From the cell containing the given text, extract its center point as (x, y) coordinate. 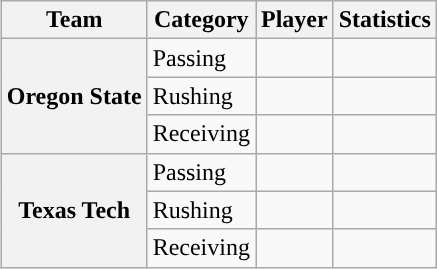
Team (74, 20)
Oregon State (74, 96)
Player (295, 20)
Category (201, 20)
Texas Tech (74, 210)
Statistics (384, 20)
